Detect which cell encompasses the target text, then output its [x, y] center coordinate. 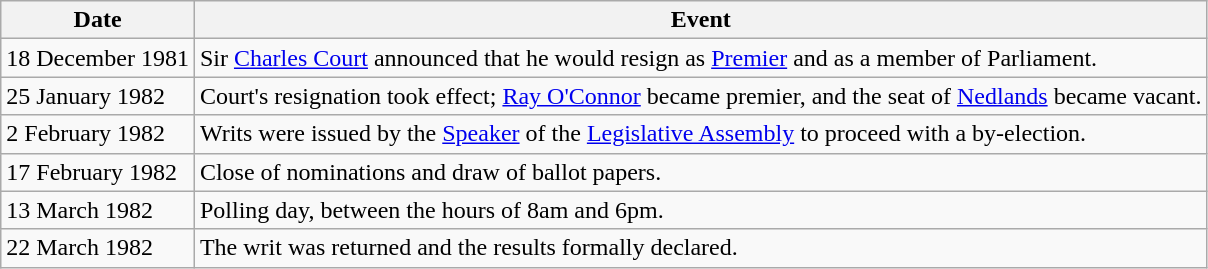
Close of nominations and draw of ballot papers. [700, 172]
13 March 1982 [98, 210]
Writs were issued by the Speaker of the Legislative Assembly to proceed with a by-election. [700, 134]
18 December 1981 [98, 58]
25 January 1982 [98, 96]
Polling day, between the hours of 8am and 6pm. [700, 210]
Date [98, 20]
Sir Charles Court announced that he would resign as Premier and as a member of Parliament. [700, 58]
Court's resignation took effect; Ray O'Connor became premier, and the seat of Nedlands became vacant. [700, 96]
22 March 1982 [98, 248]
2 February 1982 [98, 134]
The writ was returned and the results formally declared. [700, 248]
Event [700, 20]
17 February 1982 [98, 172]
